Pinpoint the cell where the given text exists, returning its (x, y) midpoint coordinate. 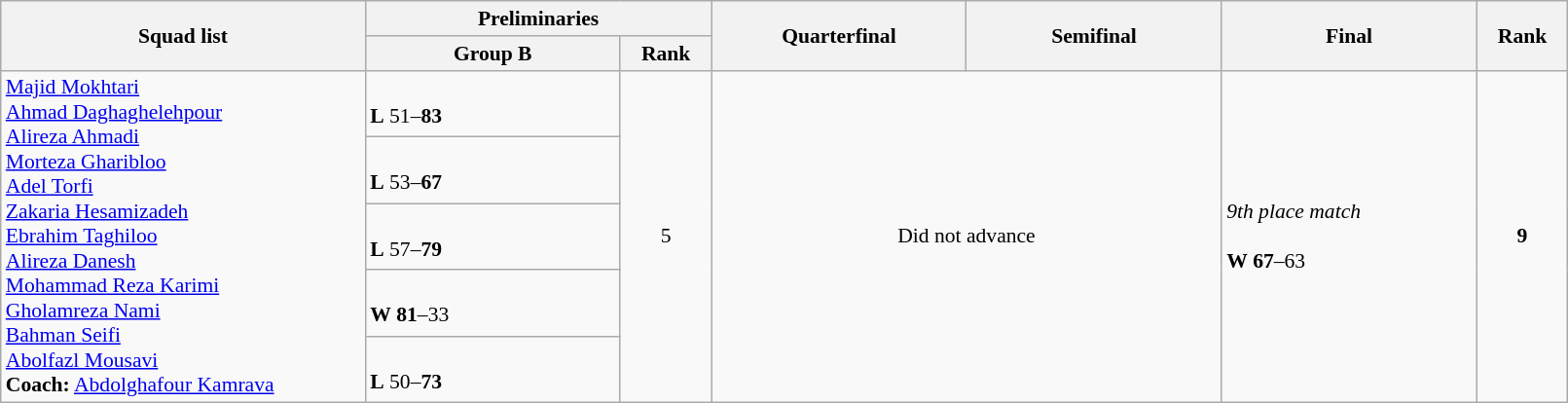
W 81–33 (492, 303)
L 57–79 (492, 237)
L 53–67 (492, 170)
9 (1522, 237)
Quarterfinal (839, 35)
Preliminaries (538, 18)
L 50–73 (492, 370)
Group B (492, 54)
Semifinal (1094, 35)
L 51–83 (492, 103)
Did not advance (966, 237)
Squad list (183, 35)
5 (666, 237)
9th place matchW 67–63 (1349, 237)
Final (1349, 35)
